Locate the cell with the specified text and output its [X, Y] center coordinate. 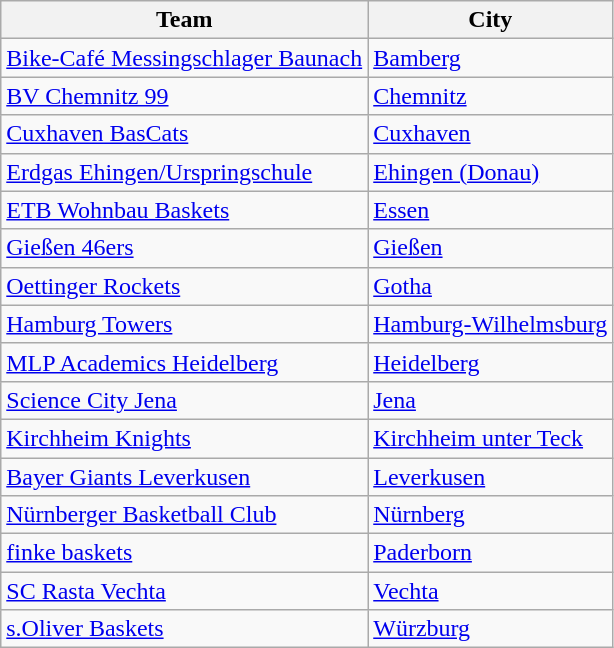
Gotha [490, 286]
Essen [490, 210]
Heidelberg [490, 362]
Leverkusen [490, 477]
Cuxhaven [490, 134]
City [490, 20]
s.Oliver Baskets [184, 629]
Kirchheim unter Teck [490, 438]
MLP Academics Heidelberg [184, 362]
Hamburg Towers [184, 324]
Nürnberger Basketball Club [184, 515]
Oettinger Rockets [184, 286]
Vechta [490, 591]
finke baskets [184, 553]
Ehingen (Donau) [490, 172]
Science City Jena [184, 400]
Chemnitz [490, 96]
Hamburg-Wilhelmsburg [490, 324]
Jena [490, 400]
Paderborn [490, 553]
Erdgas Ehingen/Urspringschule [184, 172]
ETB Wohnbau Baskets [184, 210]
Bamberg [490, 58]
BV Chemnitz 99 [184, 96]
Gießen [490, 248]
Bike-Café Messingschlager Baunach [184, 58]
Nürnberg [490, 515]
Cuxhaven BasCats [184, 134]
Team [184, 20]
Bayer Giants Leverkusen [184, 477]
Würzburg [490, 629]
Gießen 46ers [184, 248]
Kirchheim Knights [184, 438]
SC Rasta Vechta [184, 591]
